Return (x, y) of the center of cell containing provided text 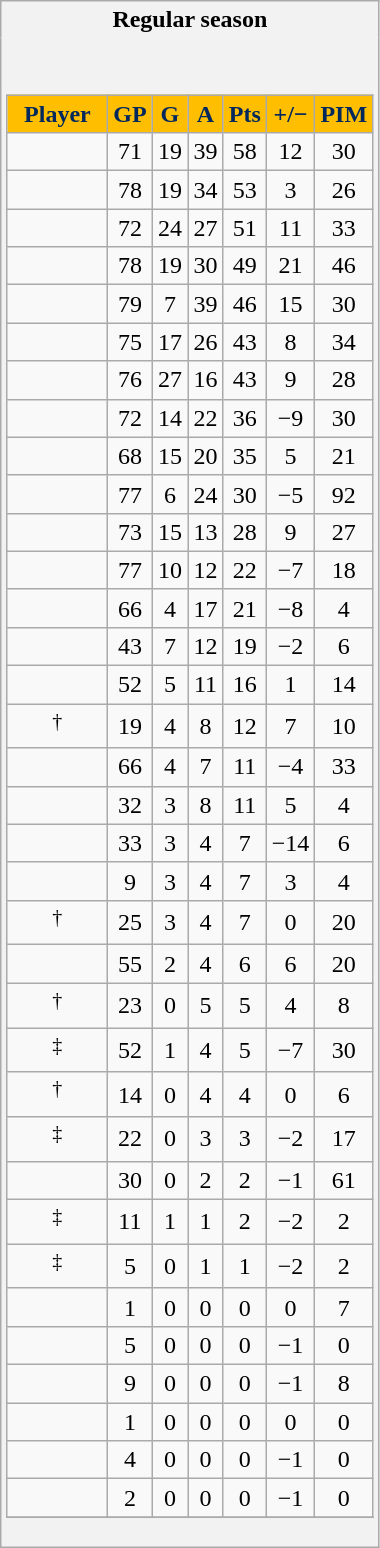
G (170, 114)
−5 (290, 494)
+/− (290, 114)
PIM (344, 114)
−9 (290, 418)
61 (344, 1180)
58 (244, 152)
49 (244, 266)
35 (244, 456)
25 (130, 922)
23 (130, 1006)
55 (130, 964)
32 (130, 805)
36 (244, 418)
51 (244, 228)
−4 (290, 767)
76 (130, 380)
53 (244, 190)
Pts (244, 114)
−14 (290, 843)
Regular season (190, 20)
−8 (290, 608)
68 (130, 456)
73 (130, 532)
Player (58, 114)
79 (130, 304)
13 (206, 532)
18 (344, 570)
92 (344, 494)
A (206, 114)
GP (130, 114)
75 (130, 342)
71 (130, 152)
